Extract the (x, y) coordinate from the center of the cell holding the provided text.  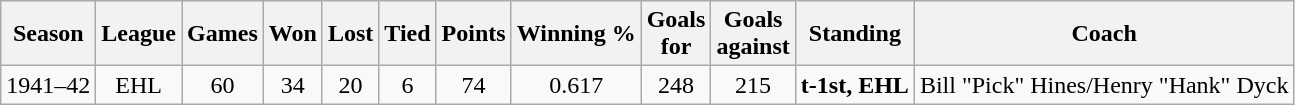
248 (676, 85)
215 (753, 85)
EHL (139, 85)
Season (48, 34)
Coach (1104, 34)
Tied (408, 34)
60 (223, 85)
Standing (854, 34)
1941–42 (48, 85)
74 (474, 85)
Goalsagainst (753, 34)
Bill "Pick" Hines/Henry "Hank" Dyck (1104, 85)
34 (292, 85)
Games (223, 34)
20 (350, 85)
Points (474, 34)
League (139, 34)
6 (408, 85)
Won (292, 34)
Winning % (576, 34)
Goalsfor (676, 34)
Lost (350, 34)
0.617 (576, 85)
t-1st, EHL (854, 85)
